From the cell containing the given text, extract its center point as [X, Y] coordinate. 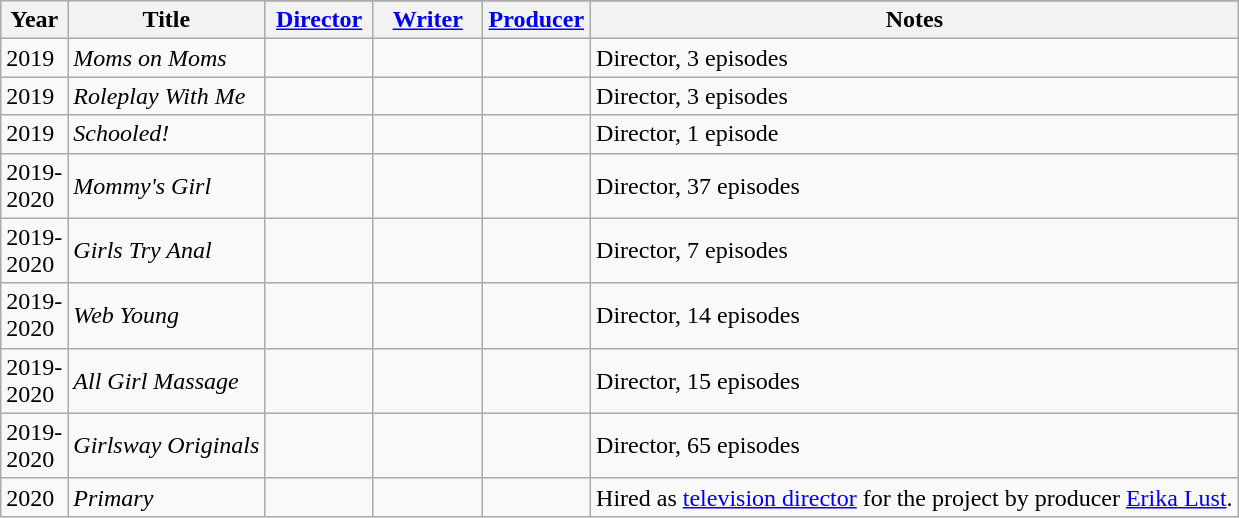
Year [34, 20]
Director [320, 20]
Producer [536, 20]
Director, 37 episodes [915, 186]
Director, 14 episodes [915, 316]
Mommy's Girl [166, 186]
Director, 15 episodes [915, 380]
Moms on Moms [166, 58]
Writer [428, 20]
Director, 7 episodes [915, 250]
Primary [166, 497]
Schooled! [166, 134]
Web Young [166, 316]
Girlsway Originals [166, 446]
Girls Try Anal [166, 250]
Roleplay With Me [166, 96]
Hired as television director for the project by producer Erika Lust. [915, 497]
All Girl Massage [166, 380]
Title [166, 20]
2020 [34, 497]
Notes [915, 20]
Director, 65 episodes [915, 446]
Director, 1 episode [915, 134]
